Detect which cell encompasses the target text, then output its (X, Y) center coordinate. 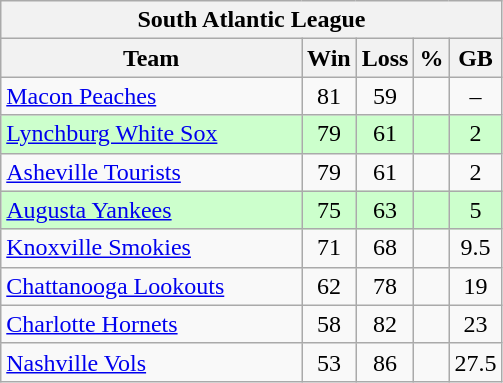
59 (385, 96)
78 (385, 286)
81 (330, 96)
68 (385, 248)
GB (476, 58)
Augusta Yankees (152, 210)
82 (385, 324)
Lynchburg White Sox (152, 134)
Nashville Vols (152, 362)
58 (330, 324)
Charlotte Hornets (152, 324)
% (432, 58)
63 (385, 210)
Asheville Tourists (152, 172)
5 (476, 210)
27.5 (476, 362)
Chattanooga Lookouts (152, 286)
75 (330, 210)
– (476, 96)
Win (330, 58)
62 (330, 286)
9.5 (476, 248)
19 (476, 286)
86 (385, 362)
Team (152, 58)
71 (330, 248)
Macon Peaches (152, 96)
Loss (385, 58)
South Atlantic League (252, 20)
23 (476, 324)
53 (330, 362)
Knoxville Smokies (152, 248)
